Identify which cell holds the provided text, then report its (x, y) central coordinate. 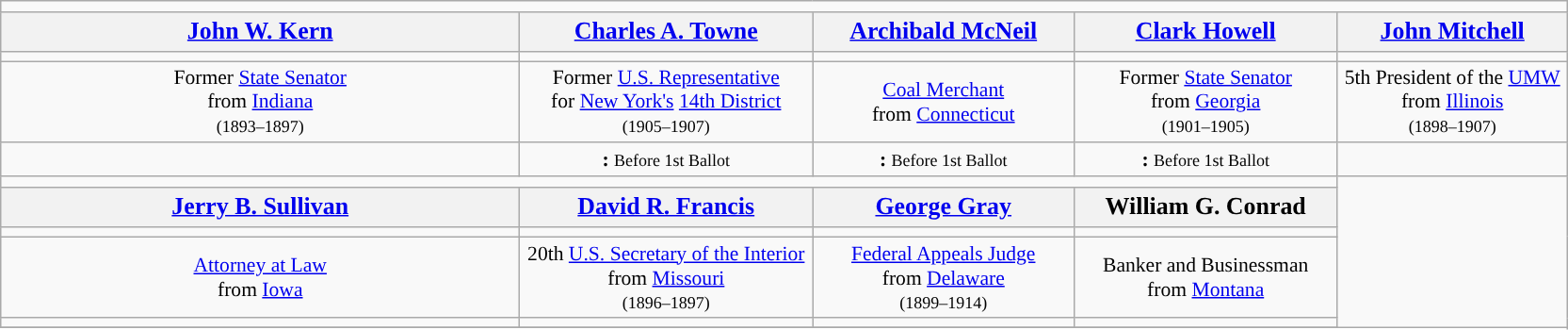
Charles A. Towne (667, 32)
Former State Senatorfrom Indiana(1893–1897) (260, 102)
Coal Merchantfrom Connecticut (944, 102)
Attorney at Lawfrom Iowa (260, 277)
John Mitchell (1452, 32)
Former U.S. Representativefor New York's 14th District(1905–1907) (667, 102)
David R. Francis (667, 207)
John W. Kern (260, 32)
William G. Conrad (1205, 207)
Clark Howell (1205, 32)
Federal Appeals Judgefrom Delaware(1899–1914) (944, 277)
20th U.S. Secretary of the Interiorfrom Missouri(1896–1897) (667, 277)
Banker and Businessmanfrom Montana (1205, 277)
George Gray (944, 207)
Archibald McNeil (944, 32)
Former State Senatorfrom Georgia(1901–1905) (1205, 102)
5th President of the UMWfrom Illinois(1898–1907) (1452, 102)
Jerry B. Sullivan (260, 207)
